Return (x, y) of the center of cell containing provided text 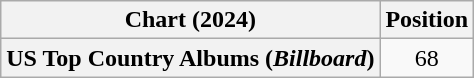
Position (427, 20)
68 (427, 58)
Chart (2024) (190, 20)
US Top Country Albums (Billboard) (190, 58)
